Search for the cell housing the specified text and yield its (X, Y) center coordinate. 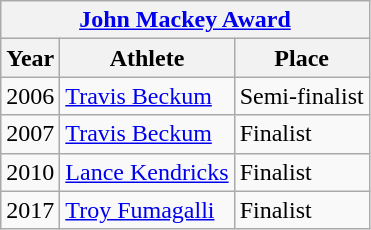
Semi-finalist (302, 96)
Year (30, 58)
Troy Fumagalli (147, 210)
Athlete (147, 58)
2010 (30, 172)
Lance Kendricks (147, 172)
2017 (30, 210)
2007 (30, 134)
John Mackey Award (185, 20)
2006 (30, 96)
Place (302, 58)
